Return [x, y] of the center of cell containing provided text 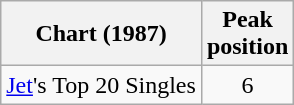
6 [247, 85]
Peakposition [247, 34]
Jet's Top 20 Singles [102, 85]
Chart (1987) [102, 34]
